Output the [x, y] coordinate of the center of the cell containing the given text.  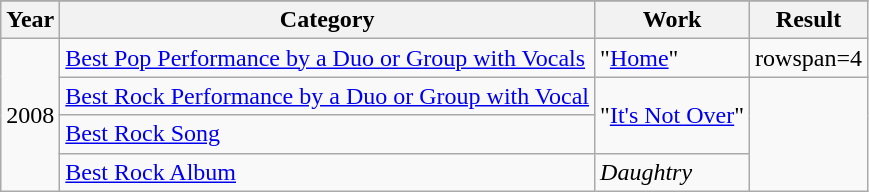
"Home" [672, 58]
Category [328, 20]
Result [809, 20]
Best Rock Performance by a Duo or Group with Vocal [328, 96]
Year [30, 20]
2008 [30, 115]
rowspan=4 [809, 58]
Best Rock Song [328, 134]
Best Pop Performance by a Duo or Group with Vocals [328, 58]
"It's Not Over" [672, 115]
Daughtry [672, 172]
Best Rock Album [328, 172]
Work [672, 20]
